Return [X, Y] of the center of cell containing provided text 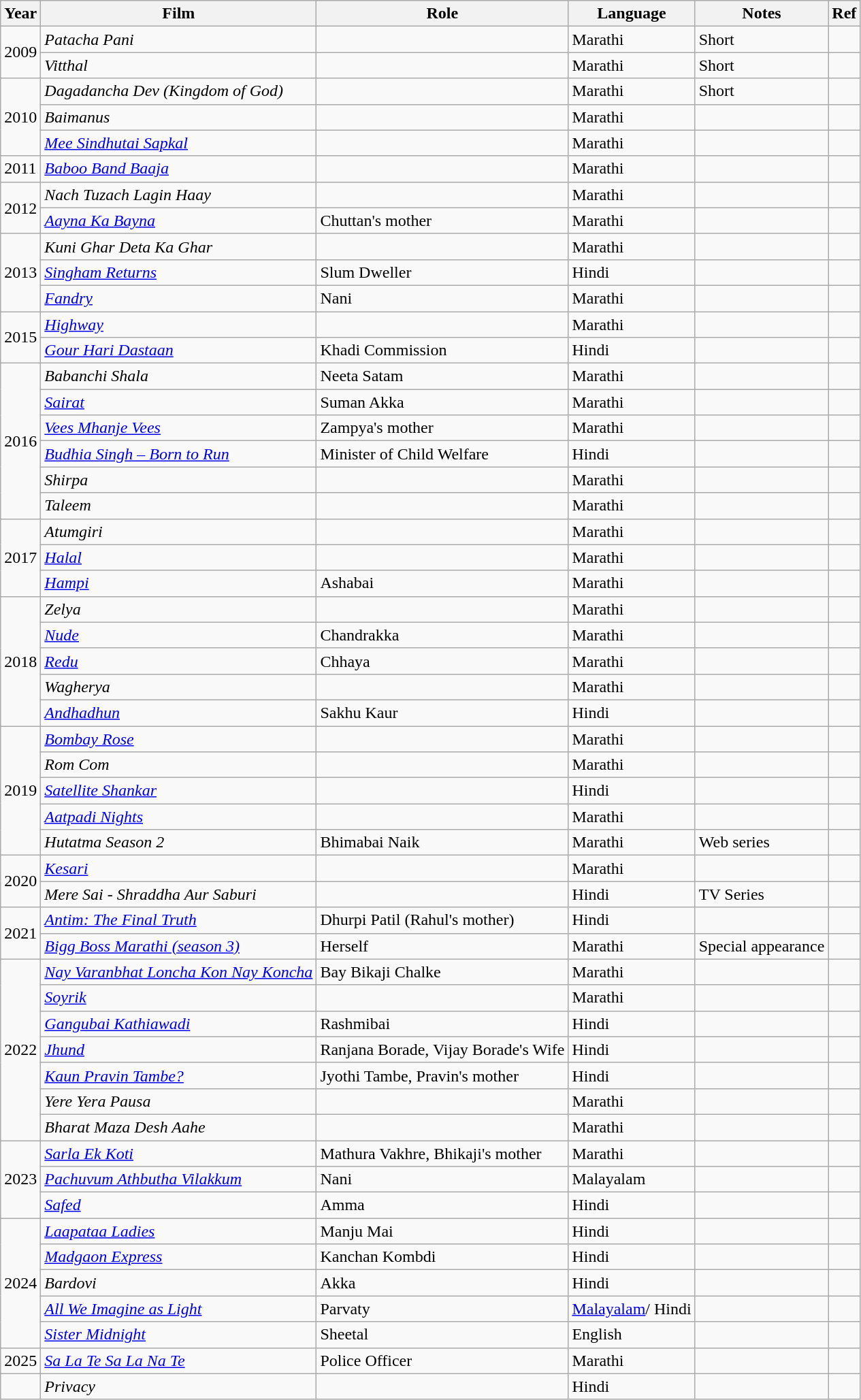
Sarla Ek Koti [178, 1154]
Sheetal [442, 1335]
Bardovi [178, 1283]
Gour Hari Dastaan [178, 351]
Chhaya [442, 661]
Rom Com [178, 765]
Ashabai [442, 583]
Chandrakka [442, 635]
2015 [20, 338]
Special appearance [762, 946]
Mere Sai - Shraddha Aur Saburi [178, 894]
Baimanus [178, 117]
Khadi Commission [442, 351]
Laapataa Ladies [178, 1231]
Rashmibai [442, 1024]
Bharat Maza Desh Aahe [178, 1127]
Satellite Shankar [178, 791]
Police Officer [442, 1361]
Patacha Pani [178, 39]
Sairat [178, 402]
Mathura Vakhre, Bhikaji's mother [442, 1154]
Zampya's mother [442, 428]
Babanchi Shala [178, 376]
Parvaty [442, 1309]
2022 [20, 1049]
Malayalam/ Hindi [632, 1309]
Nay Varanbhat Loncha Kon Nay Koncha [178, 972]
Fandry [178, 298]
Kesari [178, 868]
2019 [20, 790]
Baboo Band Baaja [178, 169]
2011 [20, 169]
Nach Tuzach Lagin Haay [178, 195]
Language [632, 14]
2016 [20, 441]
2010 [20, 117]
Shirpa [178, 480]
Bhimabai Naik [442, 843]
2012 [20, 208]
Herself [442, 946]
Mee Sindhutai Sapkal [178, 143]
Film [178, 14]
2023 [20, 1179]
Role [442, 14]
Year [20, 14]
Sakhu Kaur [442, 713]
Nude [178, 635]
Web series [762, 843]
Highway [178, 325]
Chuttan's mother [442, 221]
Gangubai Kathiawadi [178, 1024]
2009 [20, 52]
Akka [442, 1283]
Halal [178, 557]
Sa La Te Sa La Na Te [178, 1361]
Redu [178, 661]
Hampi [178, 583]
Zelya [178, 609]
Safed [178, 1205]
Kanchan Kombdi [442, 1257]
Dagadancha Dev (Kingdom of God) [178, 91]
Madgaon Express [178, 1257]
2020 [20, 881]
Vees Mhanje Vees [178, 428]
English [632, 1335]
Privacy [178, 1386]
Hutatma Season 2 [178, 843]
Kaun Pravin Tambe? [178, 1075]
2025 [20, 1361]
Neeta Satam [442, 376]
Kuni Ghar Deta Ka Ghar [178, 246]
Soyrik [178, 998]
Jyothi Tambe, Pravin's mother [442, 1075]
Antim: The Final Truth [178, 920]
Yere Yera Pausa [178, 1101]
Andhadhun [178, 713]
Bombay Rose [178, 738]
2013 [20, 272]
Sister Midnight [178, 1335]
Ranjana Borade, Vijay Borade's Wife [442, 1049]
Bigg Boss Marathi (season 3) [178, 946]
2024 [20, 1283]
Malayalam [632, 1179]
Ref [844, 14]
Taleem [178, 506]
Amma [442, 1205]
Bay Bikaji Chalke [442, 972]
Slum Dweller [442, 272]
Suman Akka [442, 402]
Dhurpi Patil (Rahul's mother) [442, 920]
Budhia Singh – Born to Run [178, 454]
Pachuvum Athbutha Vilakkum [178, 1179]
Atumgiri [178, 532]
Vitthal [178, 65]
2021 [20, 933]
2017 [20, 557]
Singham Returns [178, 272]
Wagherya [178, 687]
Notes [762, 14]
Manju Mai [442, 1231]
TV Series [762, 894]
Aatpadi Nights [178, 817]
Jhund [178, 1049]
2018 [20, 661]
Aayna Ka Bayna [178, 221]
All We Imagine as Light [178, 1309]
Minister of Child Welfare [442, 454]
